From the cell containing the given text, extract its center point as (x, y) coordinate. 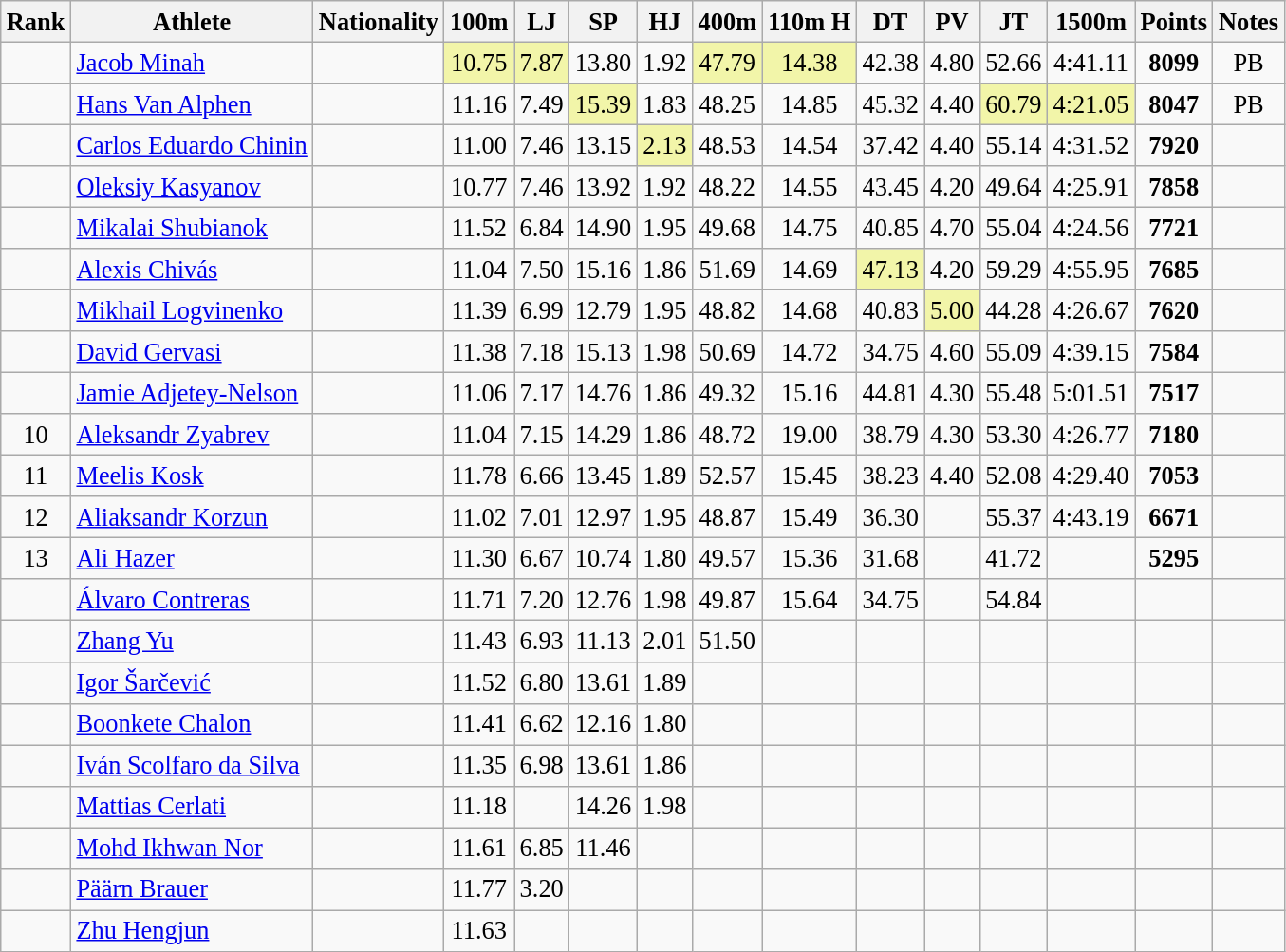
PV (952, 21)
11.06 (479, 393)
Jacob Minah (192, 63)
10.77 (479, 187)
54.84 (1014, 600)
5.00 (952, 310)
110m H (809, 21)
4:24.56 (1091, 228)
36.30 (890, 517)
6.66 (542, 476)
7685 (1174, 270)
7.87 (542, 63)
51.50 (728, 642)
14.38 (809, 63)
13.80 (604, 63)
41.72 (1014, 558)
48.72 (728, 435)
12.76 (604, 600)
14.26 (604, 807)
47.13 (890, 270)
8099 (1174, 63)
43.45 (890, 187)
7.49 (542, 103)
50.69 (728, 352)
4.80 (952, 63)
14.54 (809, 145)
LJ (542, 21)
4:21.05 (1091, 103)
Carlos Eduardo Chinin (192, 145)
11.71 (479, 600)
Aliaksandr Korzun (192, 517)
2.01 (664, 642)
7858 (1174, 187)
15.39 (604, 103)
11.30 (479, 558)
11.35 (479, 765)
12 (36, 517)
11.00 (479, 145)
3.20 (542, 889)
Mikalai Shubianok (192, 228)
11.41 (479, 724)
4.70 (952, 228)
40.83 (890, 310)
7517 (1174, 393)
55.14 (1014, 145)
47.79 (728, 63)
13.45 (604, 476)
6.67 (542, 558)
11.78 (479, 476)
Oleksiy Kasyanov (192, 187)
4:39.15 (1091, 352)
4.60 (952, 352)
Álvaro Contreras (192, 600)
11.77 (479, 889)
400m (728, 21)
11.18 (479, 807)
4:26.77 (1091, 435)
8047 (1174, 103)
7584 (1174, 352)
Zhang Yu (192, 642)
6671 (1174, 517)
14.90 (604, 228)
14.55 (809, 187)
45.32 (890, 103)
7721 (1174, 228)
15.45 (809, 476)
SP (604, 21)
12.97 (604, 517)
2.13 (664, 145)
49.68 (728, 228)
Nationality (379, 21)
49.87 (728, 600)
11.16 (479, 103)
48.53 (728, 145)
David Gervasi (192, 352)
4:26.67 (1091, 310)
Boonkete Chalon (192, 724)
49.64 (1014, 187)
6.85 (542, 848)
10.74 (604, 558)
Igor Šarčević (192, 682)
37.42 (890, 145)
15.64 (809, 600)
11.61 (479, 848)
6.99 (542, 310)
7053 (1174, 476)
15.13 (604, 352)
6.98 (542, 765)
52.08 (1014, 476)
Mohd Ikhwan Nor (192, 848)
12.16 (604, 724)
7620 (1174, 310)
15.49 (809, 517)
12.79 (604, 310)
100m (479, 21)
55.48 (1014, 393)
7.15 (542, 435)
Rank (36, 21)
JT (1014, 21)
Mattias Cerlati (192, 807)
14.72 (809, 352)
DT (890, 21)
38.23 (890, 476)
15.36 (809, 558)
44.28 (1014, 310)
Athlete (192, 21)
4:55.95 (1091, 270)
7.18 (542, 352)
53.30 (1014, 435)
11.38 (479, 352)
19.00 (809, 435)
40.85 (890, 228)
Notes (1249, 21)
11.02 (479, 517)
4:29.40 (1091, 476)
13.15 (604, 145)
14.75 (809, 228)
Jamie Adjetey-Nelson (192, 393)
5295 (1174, 558)
4:43.19 (1091, 517)
7.17 (542, 393)
42.38 (890, 63)
Alexis Chivás (192, 270)
7920 (1174, 145)
13.92 (604, 187)
55.37 (1014, 517)
6.62 (542, 724)
Aleksandr Zyabrev (192, 435)
11.13 (604, 642)
51.69 (728, 270)
10.75 (479, 63)
4:31.52 (1091, 145)
13 (36, 558)
49.57 (728, 558)
4:25.91 (1091, 187)
11 (36, 476)
11.43 (479, 642)
48.22 (728, 187)
55.04 (1014, 228)
Päärn Brauer (192, 889)
Points (1174, 21)
Ali Hazer (192, 558)
10 (36, 435)
14.85 (809, 103)
11.46 (604, 848)
7.01 (542, 517)
Mikhail Logvinenko (192, 310)
14.76 (604, 393)
44.81 (890, 393)
38.79 (890, 435)
48.87 (728, 517)
4:41.11 (1091, 63)
14.68 (809, 310)
55.09 (1014, 352)
60.79 (1014, 103)
6.80 (542, 682)
14.29 (604, 435)
48.25 (728, 103)
14.69 (809, 270)
Iván Scolfaro da Silva (192, 765)
49.32 (728, 393)
52.57 (728, 476)
11.39 (479, 310)
7.50 (542, 270)
59.29 (1014, 270)
1.83 (664, 103)
48.82 (728, 310)
52.66 (1014, 63)
7.20 (542, 600)
Meelis Kosk (192, 476)
6.93 (542, 642)
Hans Van Alphen (192, 103)
6.84 (542, 228)
7180 (1174, 435)
11.63 (479, 930)
HJ (664, 21)
1500m (1091, 21)
31.68 (890, 558)
5:01.51 (1091, 393)
Zhu Hengjun (192, 930)
